Return [X, Y] of the center of cell containing provided text 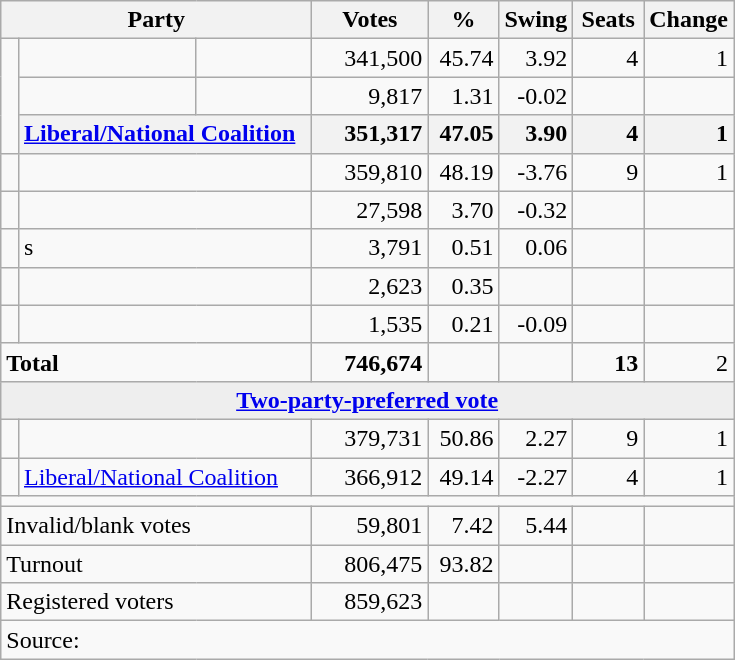
0.06 [536, 248]
9,817 [370, 96]
-2.27 [536, 477]
341,500 [370, 58]
Swing [536, 20]
-0.09 [536, 324]
806,475 [370, 564]
Votes [370, 20]
3.92 [536, 58]
59,801 [370, 526]
93.82 [464, 564]
Seats [608, 20]
746,674 [370, 362]
49.14 [464, 477]
13 [608, 362]
379,731 [370, 438]
351,317 [370, 134]
Total [156, 362]
2 [689, 362]
Party [156, 20]
859,623 [370, 602]
50.86 [464, 438]
48.19 [464, 172]
-0.02 [536, 96]
-3.76 [536, 172]
Change [689, 20]
0.35 [464, 286]
45.74 [464, 58]
Invalid/blank votes [156, 526]
Turnout [156, 564]
27,598 [370, 210]
366,912 [370, 477]
-0.32 [536, 210]
3.90 [536, 134]
47.05 [464, 134]
3,791 [370, 248]
0.21 [464, 324]
3.70 [464, 210]
Registered voters [156, 602]
5.44 [536, 526]
s [164, 248]
2,623 [370, 286]
Source: [368, 640]
7.42 [464, 526]
1.31 [464, 96]
359,810 [370, 172]
% [464, 20]
Two-party-preferred vote [368, 400]
1,535 [370, 324]
2.27 [536, 438]
0.51 [464, 248]
